Locate the cell with the specified text and output its [x, y] center coordinate. 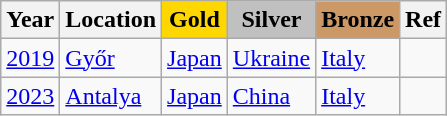
Antalya [111, 96]
Silver [271, 20]
Győr [111, 58]
Year [30, 20]
2023 [30, 96]
Gold [195, 20]
China [271, 96]
Ukraine [271, 58]
Location [111, 20]
Bronze [358, 20]
Ref [424, 20]
2019 [30, 58]
